Find where the given text appears and provide that cell's center as (x, y) coordinate. 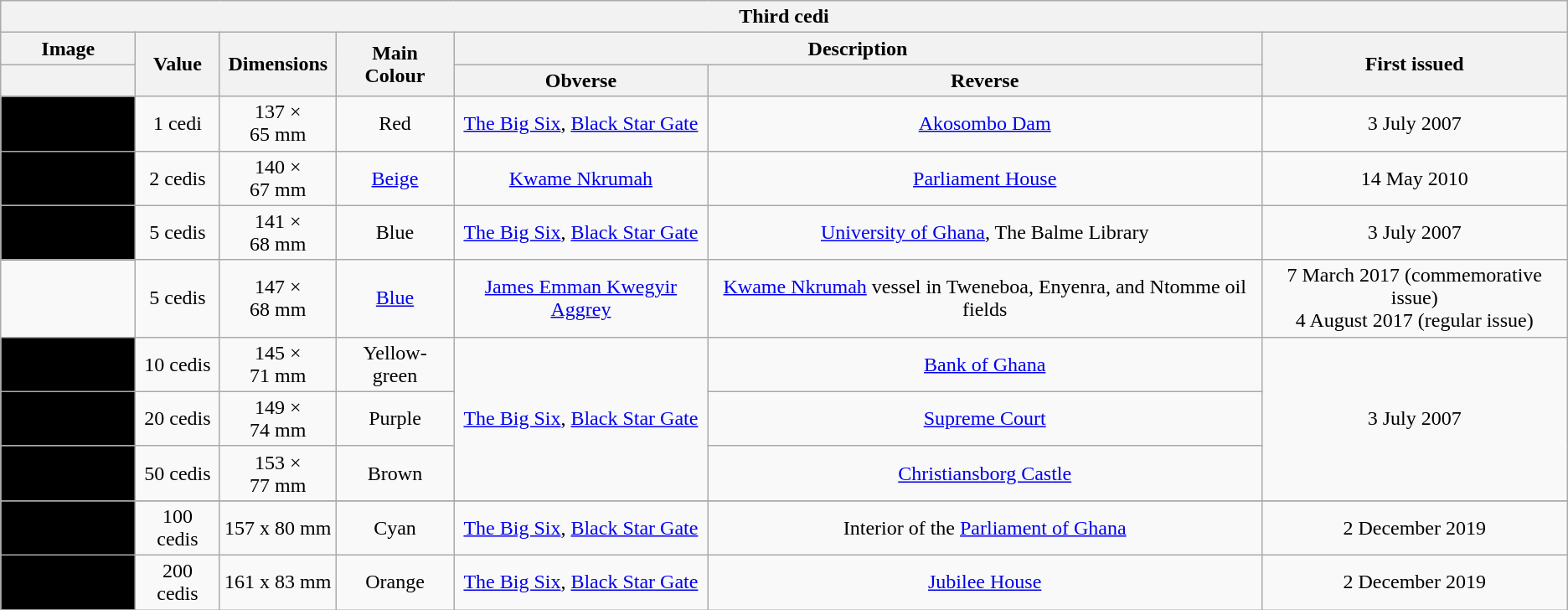
Cyan (395, 528)
140 × 67 mm (278, 178)
Obverse (581, 80)
Third cedi (784, 17)
137 × 65 mm (278, 124)
161 x 83 mm (278, 582)
Brown (395, 473)
Value (178, 65)
Akosombo Dam (985, 124)
20 cedis (178, 419)
Beige (395, 178)
14 May 2010 (1414, 178)
Parliament House (985, 178)
153 × 77 mm (278, 473)
157 x 80 mm (278, 528)
Kwame Nkrumah (581, 178)
Interior of the Parliament of Ghana (985, 528)
Kwame Nkrumah vessel in Tweneboa, Enyenra, and Ntomme oil fields (985, 298)
Image (69, 49)
Purple (395, 419)
145 × 71 mm (278, 364)
Christiansborg Castle (985, 473)
10 cedis (178, 364)
Dimensions (278, 65)
50 cedis (178, 473)
Red (395, 124)
Reverse (985, 80)
149 × 74 mm (278, 419)
Main Colour (395, 65)
Jubilee House (985, 582)
Description (858, 49)
James Emman Kwegyir Aggrey (581, 298)
Orange (395, 582)
2 cedis (178, 178)
147 × 68 mm (278, 298)
Bank of Ghana (985, 364)
141 × 68 mm (278, 233)
7 March 2017 (commemorative issue)4 August 2017 (regular issue) (1414, 298)
Yellow-green (395, 364)
200 cedis (178, 582)
First issued (1414, 65)
1 cedi (178, 124)
University of Ghana, The Balme Library (985, 233)
Supreme Court (985, 419)
100 cedis (178, 528)
